Capture the cell that displays the provided text and extract its (x, y) central coordinate. 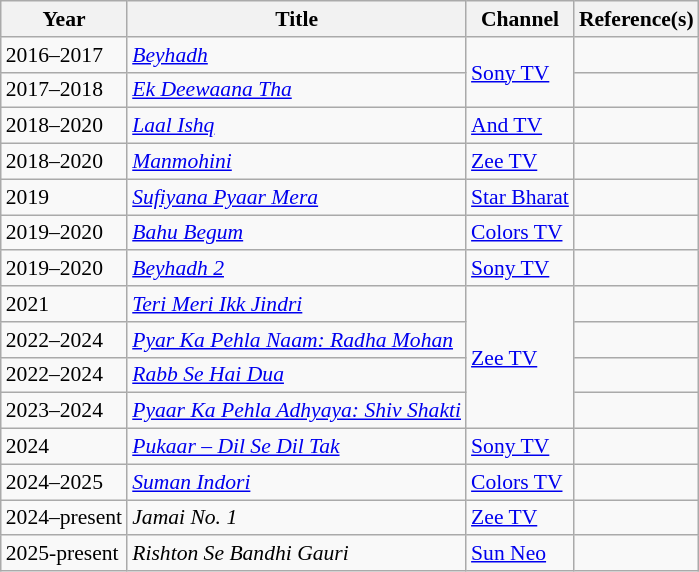
Beyhadh (296, 55)
Teri Meri Ikk Jindri (296, 304)
Channel (520, 19)
Rishton Se Bandhi Gauri (296, 554)
Reference(s) (636, 19)
Sufiyana Pyaar Mera (296, 197)
Sun Neo (520, 554)
2023–2024 (64, 411)
Jamai No. 1 (296, 518)
Title (296, 19)
Beyhadh 2 (296, 269)
Laal Ishq (296, 126)
Pyaar Ka Pehla Adhyaya: Shiv Shakti (296, 411)
Pukaar – Dil Se Dil Tak (296, 447)
Ek Deewaana Tha (296, 90)
Star Bharat (520, 197)
Bahu Begum (296, 233)
2024–2025 (64, 482)
2025-present (64, 554)
Pyar Ka Pehla Naam: Radha Mohan (296, 340)
2019 (64, 197)
2024 (64, 447)
2016–2017 (64, 55)
2021 (64, 304)
Year (64, 19)
And TV (520, 126)
Rabb Se Hai Dua (296, 375)
Manmohini (296, 162)
2024–present (64, 518)
Suman Indori (296, 482)
2017–2018 (64, 90)
